Locate the cell with the specified text and output its (x, y) center coordinate. 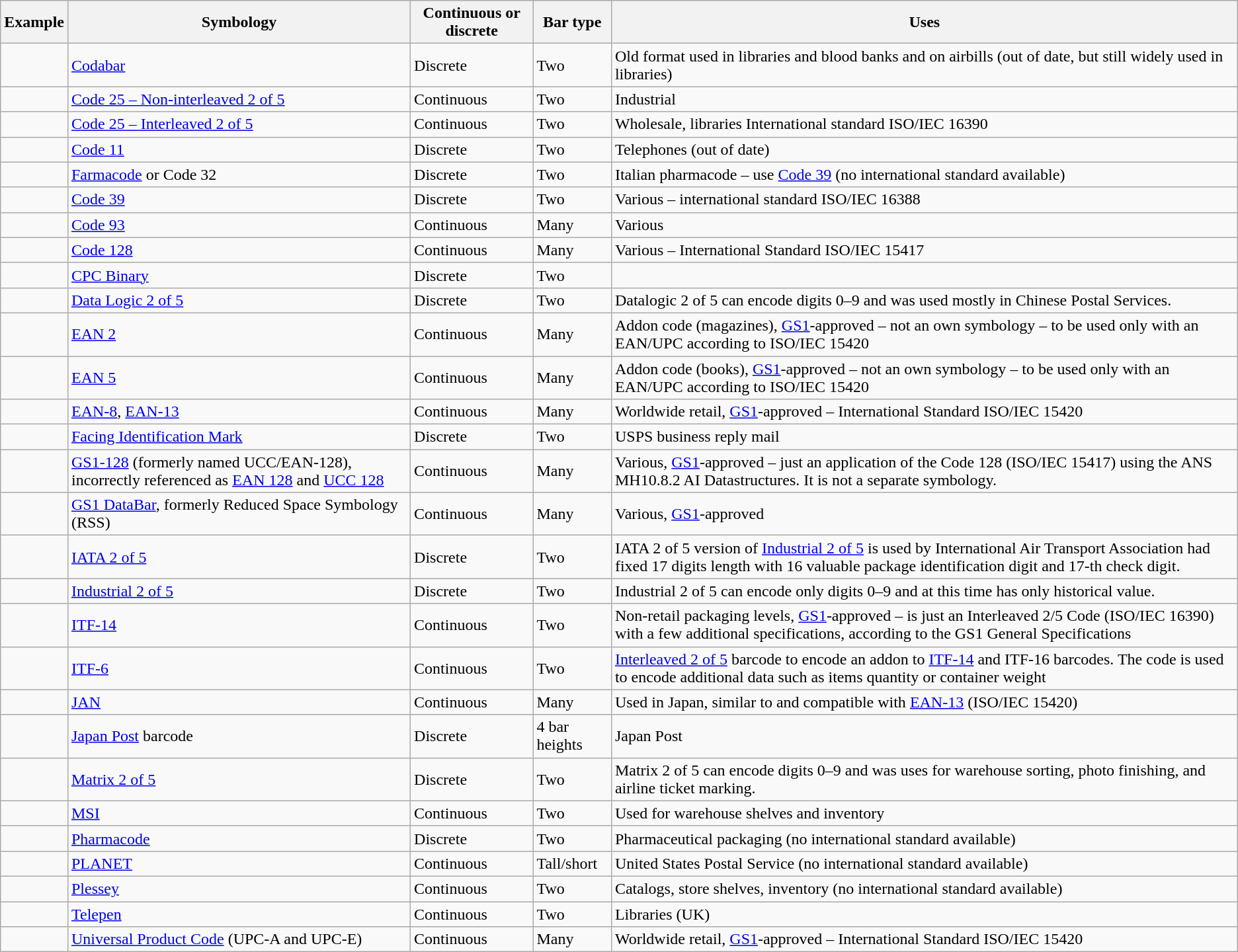
Farmacode or Code 32 (239, 175)
Industrial (925, 99)
Addon code (magazines), GS1-approved – not an own symbology – to be used only with an EAN/UPC according to ISO/IEC 15420 (925, 335)
Matrix 2 of 5 can encode digits 0–9 and was uses for warehouse sorting, photo finishing, and airline ticket marking. (925, 779)
Uses (925, 22)
ITF-14 (239, 625)
Code 39 (239, 200)
Various, GS1-approved – just an application of the Code 128 (ISO/IEC 15417) using the ANS MH10.8.2 AI Datastructures. It is not a separate symbology. (925, 471)
Symbology (239, 22)
IATA 2 of 5 (239, 557)
Libraries (UK) (925, 914)
Old format used in libraries and blood banks and on airbills (out of date, but still widely used in libraries) (925, 65)
Japan Post (925, 736)
Code 25 – Interleaved 2 of 5 (239, 124)
Telepen (239, 914)
USPS business reply mail (925, 437)
Industrial 2 of 5 (239, 591)
Wholesale, libraries International standard ISO/IEC 16390 (925, 124)
Bar type (572, 22)
ITF-6 (239, 668)
EAN 5 (239, 377)
Codabar (239, 65)
Matrix 2 of 5 (239, 779)
Various, GS1-approved (925, 514)
JAN (239, 702)
Code 25 – Non-interleaved 2 of 5 (239, 99)
4 bar heights (572, 736)
GS1-128 (formerly named UCC/EAN-128), incorrectly referenced as EAN 128 and UCC 128 (239, 471)
Pharmacode (239, 838)
PLANET (239, 863)
Tall/short (572, 863)
Used for warehouse shelves and inventory (925, 813)
Industrial 2 of 5 can encode only digits 0–9 and at this time has only historical value. (925, 591)
Catalogs, store shelves, inventory (no international standard available) (925, 889)
CPC Binary (239, 275)
Datalogic 2 of 5 can encode digits 0–9 and was used mostly in Chinese Postal Services. (925, 300)
Various – International Standard ISO/IEC 15417 (925, 250)
Plessey (239, 889)
Code 93 (239, 225)
Code 128 (239, 250)
Continuous or discrete (472, 22)
MSI (239, 813)
Various (925, 225)
Japan Post barcode (239, 736)
United States Postal Service (no international standard available) (925, 863)
Facing Identification Mark (239, 437)
Code 11 (239, 149)
Used in Japan, similar to and compatible with EAN-13 (ISO/IEC 15420) (925, 702)
Italian pharmacode – use Code 39 (no international standard available) (925, 175)
EAN-8, EAN-13 (239, 412)
Example (34, 22)
Universal Product Code (UPC-A and UPC-E) (239, 939)
Pharmaceutical packaging (no international standard available) (925, 838)
GS1 DataBar, formerly Reduced Space Symbology (RSS) (239, 514)
Various – international standard ISO/IEC 16388 (925, 200)
EAN 2 (239, 335)
Addon code (books), GS1-approved – not an own symbology – to be used only with an EAN/UPC according to ISO/IEC 15420 (925, 377)
Data Logic 2 of 5 (239, 300)
Telephones (out of date) (925, 149)
